Find where the given text appears and provide that cell's center as [x, y] coordinate. 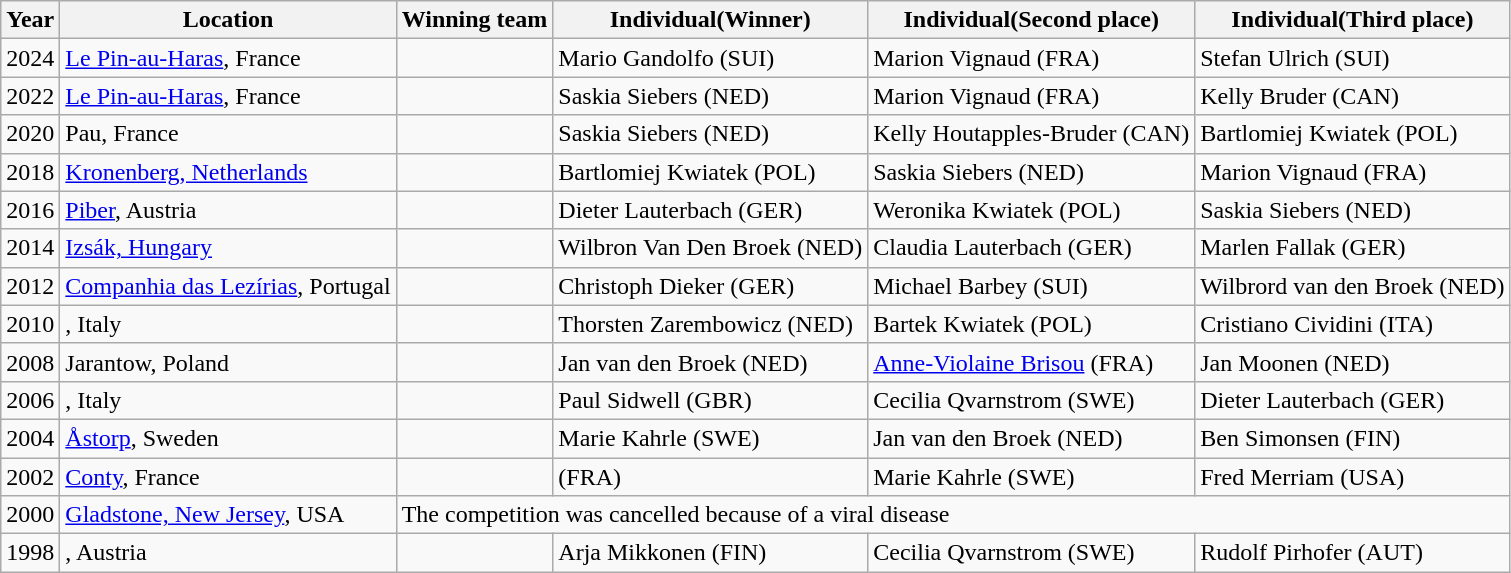
Anne-Violaine Brisou (FRA) [1032, 362]
Pau, France [228, 134]
Arja Mikkonen (FIN) [710, 553]
(FRA) [710, 477]
Year [30, 20]
Weronika Kwiatek (POL) [1032, 210]
Rudolf Pirhofer (AUT) [1352, 553]
Michael Barbey (SUI) [1032, 286]
2012 [30, 286]
Location [228, 20]
2008 [30, 362]
Kelly Houtapples-Bruder (CAN) [1032, 134]
Gladstone, New Jersey, USA [228, 515]
Izsák, Hungary [228, 248]
2010 [30, 324]
2016 [30, 210]
Jarantow, Poland [228, 362]
Winning team [474, 20]
1998 [30, 553]
Paul Sidwell (GBR) [710, 400]
Bartek Kwiatek (POL) [1032, 324]
Companhia das Lezírias, Portugal [228, 286]
Conty, France [228, 477]
The competition was cancelled because of a viral disease [953, 515]
Åstorp, Sweden [228, 438]
Wilbron Van Den Broek (NED) [710, 248]
2004 [30, 438]
2002 [30, 477]
Marlen Fallak (GER) [1352, 248]
2006 [30, 400]
Kronenberg, Netherlands [228, 172]
2000 [30, 515]
2022 [30, 96]
Jan Moonen (NED) [1352, 362]
Ben Simonsen (FIN) [1352, 438]
Kelly Bruder (CAN) [1352, 96]
2018 [30, 172]
Stefan Ulrich (SUI) [1352, 58]
Piber, Austria [228, 210]
2020 [30, 134]
, Austria [228, 553]
Wilbrord van den Broek (NED) [1352, 286]
Claudia Lauterbach (GER) [1032, 248]
2024 [30, 58]
2014 [30, 248]
Christoph Dieker (GER) [710, 286]
Thorsten Zarembowicz (NED) [710, 324]
Individual(Third place) [1352, 20]
Cristiano Cividini (ITA) [1352, 324]
Mario Gandolfo (SUI) [710, 58]
Individual(Winner) [710, 20]
Fred Merriam (USA) [1352, 477]
Individual(Second place) [1032, 20]
